Pinpoint the cell where the given text exists, returning its [X, Y] midpoint coordinate. 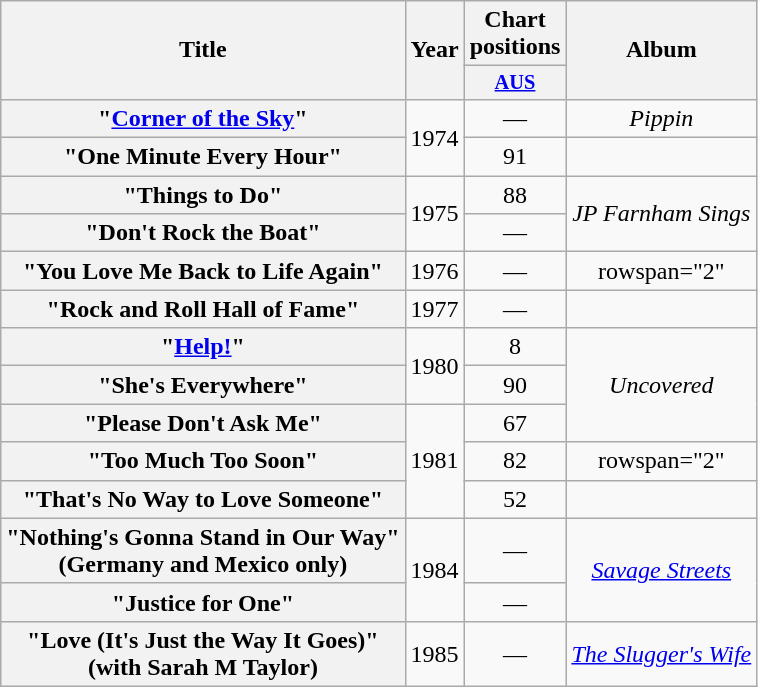
Chart positions [515, 34]
1977 [434, 309]
Year [434, 50]
1981 [434, 461]
AUS [515, 83]
JP Farnham Sings [662, 214]
"Please Don't Ask Me" [203, 423]
"Things to Do" [203, 195]
Uncovered [662, 385]
Pippin [662, 118]
"You Love Me Back to Life Again" [203, 271]
"That's No Way to Love Someone" [203, 499]
"Don't Rock the Boat" [203, 233]
1975 [434, 214]
8 [515, 347]
52 [515, 499]
The Slugger's Wife [662, 654]
"Nothing's Gonna Stand in Our Way" (Germany and Mexico only) [203, 550]
90 [515, 385]
82 [515, 461]
"Too Much Too Soon" [203, 461]
1974 [434, 137]
"Corner of the Sky" [203, 118]
"Help!" [203, 347]
1985 [434, 654]
91 [515, 157]
"She's Everywhere" [203, 385]
Album [662, 50]
"One Minute Every Hour" [203, 157]
1984 [434, 570]
"Love (It's Just the Way It Goes)" (with Sarah M Taylor) [203, 654]
Title [203, 50]
67 [515, 423]
1980 [434, 366]
Savage Streets [662, 570]
88 [515, 195]
"Rock and Roll Hall of Fame" [203, 309]
"Justice for One" [203, 602]
1976 [434, 271]
